Extract the (x, y) coordinate from the center of the cell holding the provided text.  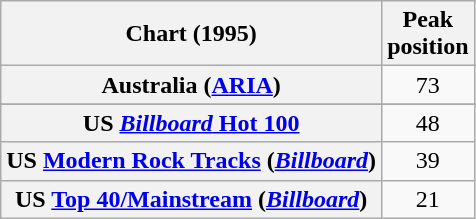
US Billboard Hot 100 (192, 123)
39 (428, 161)
US Modern Rock Tracks (Billboard) (192, 161)
Australia (ARIA) (192, 85)
US Top 40/Mainstream (Billboard) (192, 199)
48 (428, 123)
Chart (1995) (192, 34)
21 (428, 199)
Peakposition (428, 34)
73 (428, 85)
